Detect which cell encompasses the target text, then output its [x, y] center coordinate. 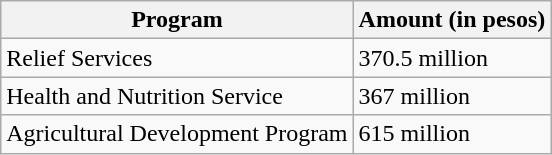
Health and Nutrition Service [177, 96]
615 million [452, 134]
Amount (in pesos) [452, 20]
Program [177, 20]
Agricultural Development Program [177, 134]
Relief Services [177, 58]
367 million [452, 96]
370.5 million [452, 58]
